Scan for the cell matching the given text and deliver its (X, Y) coordinate at center. 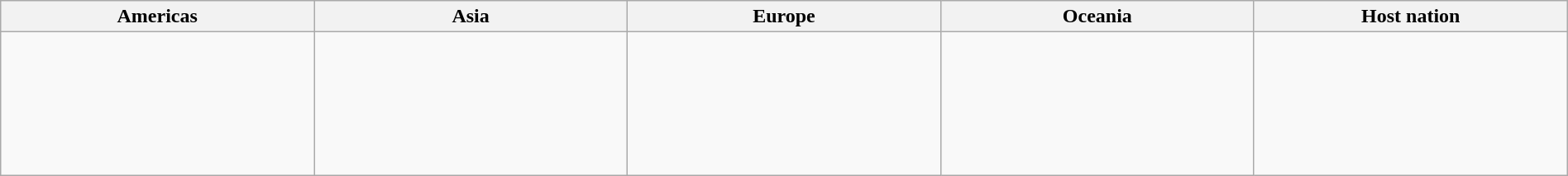
Oceania (1097, 17)
Americas (157, 17)
Europe (784, 17)
Asia (471, 17)
Host nation (1411, 17)
